Return [x, y] of the center of cell containing provided text 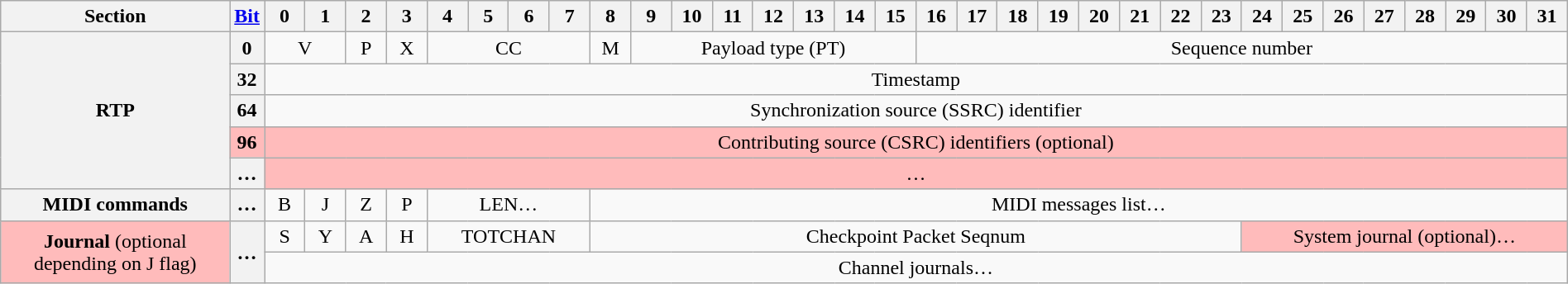
MIDI messages list… [1078, 205]
Sequence number [1241, 48]
15 [895, 17]
J [326, 205]
System journal (optional)… [1404, 236]
CC [508, 48]
Z [366, 205]
28 [1424, 17]
Journal (optional depending on J flag) [116, 252]
22 [1181, 17]
3 [407, 17]
32 [247, 79]
Timestamp [916, 79]
7 [569, 17]
30 [1507, 17]
Section [116, 17]
5 [488, 17]
1 [326, 17]
LEN… [508, 205]
24 [1262, 17]
Payload type (PT) [774, 48]
Channel journals… [916, 267]
A [366, 236]
Contributing source (CSRC) identifiers (optional) [916, 142]
6 [529, 17]
V [305, 48]
RTP [116, 111]
Checkpoint Packet Seqnum [915, 236]
64 [247, 111]
9 [652, 17]
H [407, 236]
20 [1098, 17]
TOTCHAN [508, 236]
10 [691, 17]
2 [366, 17]
11 [733, 17]
13 [814, 17]
X [407, 48]
16 [936, 17]
21 [1140, 17]
96 [247, 142]
Synchronization source (SSRC) identifier [916, 111]
B [284, 205]
S [284, 236]
18 [1017, 17]
14 [855, 17]
Y [326, 236]
4 [447, 17]
17 [978, 17]
MIDI commands [116, 205]
26 [1343, 17]
25 [1303, 17]
31 [1546, 17]
12 [772, 17]
23 [1221, 17]
19 [1059, 17]
8 [610, 17]
29 [1465, 17]
M [610, 48]
Bit [247, 17]
27 [1384, 17]
